Pinpoint the cell where the given text exists, returning its [X, Y] midpoint coordinate. 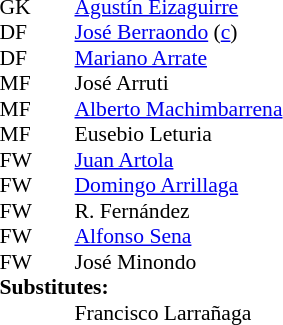
R. Fernández [179, 211]
Alfonso Sena [179, 237]
Substitutes: [142, 287]
Mariano Arrate [179, 58]
Domingo Arrillaga [179, 185]
Alberto Machimbarrena [179, 109]
José Arruti [179, 83]
José Minondo [179, 262]
José Berraondo (c) [179, 33]
Eusebio Leturia [179, 135]
Juan Artola [179, 160]
